Scan for the cell matching the given text and deliver its (X, Y) coordinate at center. 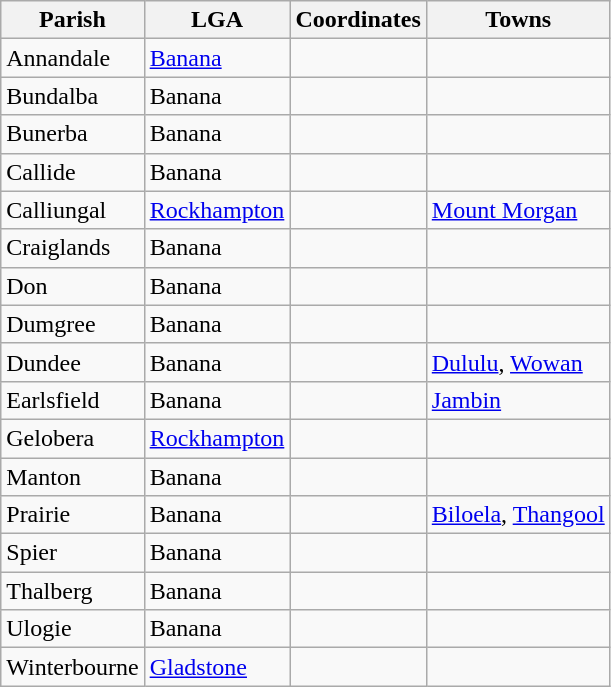
Craiglands (72, 248)
Callide (72, 172)
Bunerba (72, 134)
Mount Morgan (518, 210)
Dumgree (72, 324)
Calliungal (72, 210)
Coordinates (358, 20)
Parish (72, 20)
Towns (518, 20)
Spier (72, 553)
Bundalba (72, 96)
Don (72, 286)
Winterbourne (72, 667)
Thalberg (72, 591)
Biloela, Thangool (518, 515)
Gladstone (217, 667)
Prairie (72, 515)
Ulogie (72, 629)
LGA (217, 20)
Dululu, Wowan (518, 362)
Annandale (72, 58)
Dundee (72, 362)
Earlsfield (72, 400)
Gelobera (72, 438)
Jambin (518, 400)
Manton (72, 477)
